Return the (X, Y) coordinate for the center point of the cell that contains the specified text.  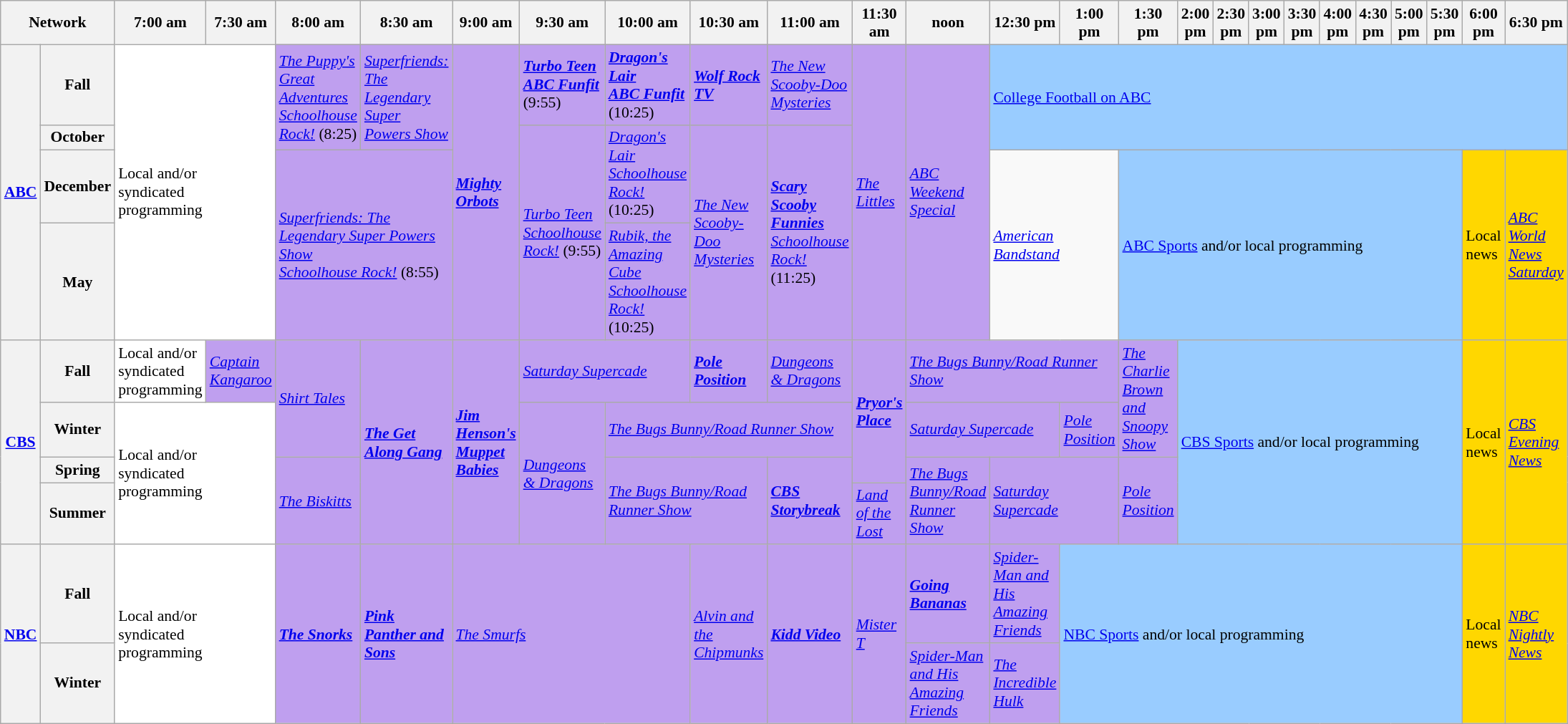
Superfriends: The Legendary Super Powers Show (407, 97)
Scary Scooby FunniesSchoolhouse Rock! (11:25) (809, 232)
CBS Sports and/or local programming (1320, 443)
The Charlie Brown and Snoopy Show (1148, 398)
NBC (21, 634)
Dragon's LairSchoolhouse Rock! (10:25) (647, 174)
Spring (77, 470)
The Biskitts (318, 501)
6:30 pm (1536, 23)
11:30 am (879, 23)
CBS Evening News (1536, 443)
4:30 pm (1373, 23)
5:30 pm (1445, 23)
Dragon's LairABC Funfit (10:25) (647, 85)
3:00 pm (1267, 23)
9:30 am (563, 23)
Land of the Lost (879, 514)
American Bandstand (1054, 245)
9:00 am (486, 23)
The Puppy's Great AdventuresSchoolhouse Rock! (8:25) (318, 97)
8:30 am (407, 23)
Superfriends: The Legendary Super Powers ShowSchoolhouse Rock! (8:55) (364, 245)
3:30 pm (1302, 23)
1:00 pm (1089, 23)
The Littles (879, 192)
12:30 pm (1025, 23)
Mister T (879, 634)
College Football on ABC (1278, 97)
Alvin and the Chipmunks (729, 634)
Pink Panther and Sons (407, 634)
Shirt Tales (318, 398)
October (77, 137)
10:00 am (647, 23)
CBS Storybreak (809, 501)
ABC (21, 192)
CBS (21, 443)
1:30 pm (1148, 23)
10:30 am (729, 23)
Going Bananas (948, 594)
Mighty Orbots (486, 192)
7:30 am (241, 23)
Summer (77, 514)
ABC Sports and/or local programming (1291, 245)
2:00 pm (1196, 23)
Captain Kangaroo (241, 371)
noon (948, 23)
NBC Sports and/or local programming (1261, 634)
The Get Along Gang (407, 443)
4:00 pm (1337, 23)
The Snorks (318, 634)
The Smurfs (571, 634)
ABC Weekend Special (948, 192)
7:00 am (160, 23)
Wolf Rock TV (729, 85)
Kidd Video (809, 634)
Turbo TeenABC Funfit (9:55) (563, 85)
December (77, 187)
NBC Nightly News (1536, 634)
Rubik, the Amazing Cube Schoolhouse Rock! (10:25) (647, 282)
Turbo TeenSchoolhouse Rock! (9:55) (563, 232)
11:00 am (809, 23)
8:00 am (318, 23)
Pryor's Place (879, 411)
The Incredible Hulk (1025, 683)
6:00 pm (1484, 23)
Network (57, 23)
Jim Henson's Muppet Babies (486, 443)
ABC World News Saturday (1536, 245)
May (77, 282)
5:00 pm (1409, 23)
2:30 pm (1231, 23)
